Extract the [X, Y] coordinate from the center of the cell holding the provided text.  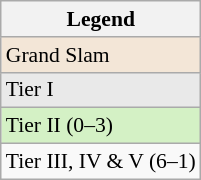
Grand Slam [101, 55]
Tier II (0–3) [101, 126]
Tier I [101, 90]
Tier III, IV & V (6–1) [101, 162]
Legend [101, 19]
